Return the [X, Y] coordinate for the center point of the cell that contains the specified text.  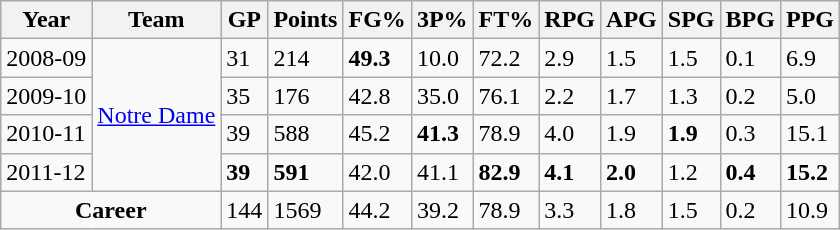
41.3 [442, 134]
1.3 [691, 96]
31 [244, 58]
1.2 [691, 172]
GP [244, 20]
2008-09 [46, 58]
Points [306, 20]
6.9 [810, 58]
5.0 [810, 96]
214 [306, 58]
RPG [570, 20]
42.8 [377, 96]
2011-12 [46, 172]
588 [306, 134]
35 [244, 96]
Notre Dame [156, 115]
10.0 [442, 58]
44.2 [377, 210]
4.1 [570, 172]
49.3 [377, 58]
45.2 [377, 134]
82.9 [506, 172]
4.0 [570, 134]
144 [244, 210]
42.0 [377, 172]
Career [111, 210]
0.3 [750, 134]
3P% [442, 20]
1.8 [632, 210]
1.7 [632, 96]
15.2 [810, 172]
41.1 [442, 172]
PPG [810, 20]
3.3 [570, 210]
2.9 [570, 58]
0.4 [750, 172]
10.9 [810, 210]
FT% [506, 20]
2010-11 [46, 134]
FG% [377, 20]
72.2 [506, 58]
1569 [306, 210]
APG [632, 20]
39.2 [442, 210]
0.1 [750, 58]
SPG [691, 20]
2.0 [632, 172]
BPG [750, 20]
2009-10 [46, 96]
76.1 [506, 96]
176 [306, 96]
Team [156, 20]
35.0 [442, 96]
Year [46, 20]
591 [306, 172]
2.2 [570, 96]
15.1 [810, 134]
